Find where the given text appears and provide that cell's center as [X, Y] coordinate. 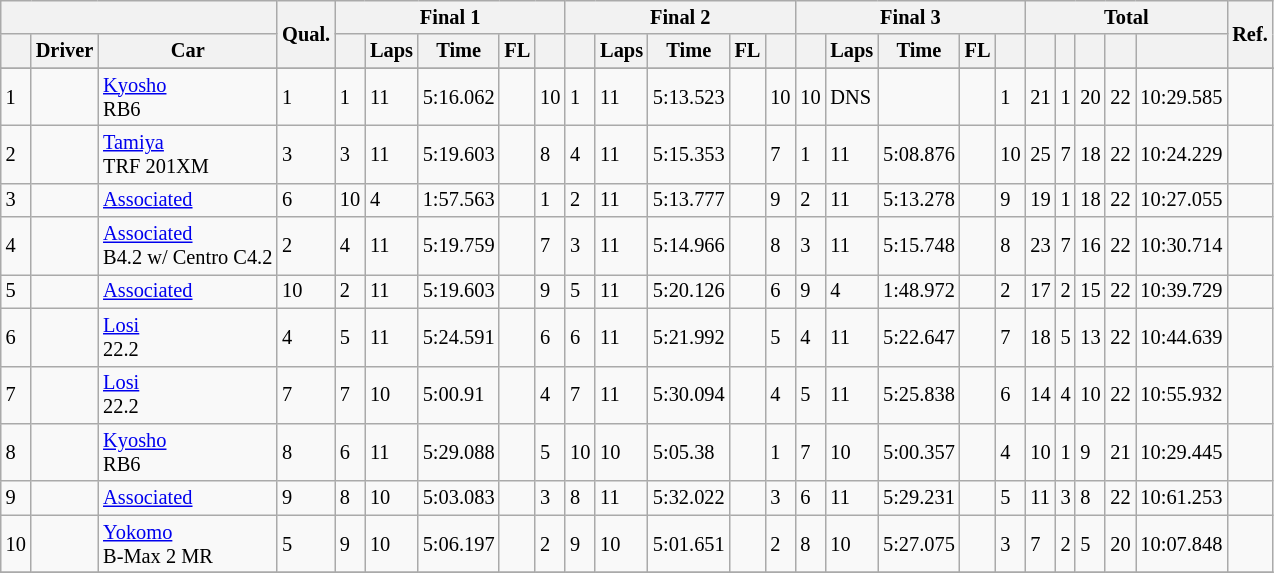
Car [188, 51]
5:29.231 [919, 498]
10:29.445 [1182, 452]
5:29.088 [459, 452]
23 [1041, 246]
5:13.278 [919, 200]
Driver [64, 51]
5:00.357 [919, 452]
17 [1041, 291]
5:00.91 [459, 395]
5:15.353 [689, 154]
5:06.197 [459, 544]
5:03.083 [459, 498]
5:08.876 [919, 154]
Tamiya TRF 201XM [188, 154]
5:01.651 [689, 544]
DNS [852, 97]
10:39.729 [1182, 291]
Qual. [306, 34]
5:30.094 [689, 395]
1:48.972 [919, 291]
1:57.563 [459, 200]
13 [1090, 337]
Yokomo B-Max 2 MR [188, 544]
10:30.714 [1182, 246]
19 [1041, 200]
25 [1041, 154]
5:21.992 [689, 337]
5:25.838 [919, 395]
10:07.848 [1182, 544]
10:29.585 [1182, 97]
Final 2 [680, 17]
5:13.523 [689, 97]
5:14.966 [689, 246]
5:19.759 [459, 246]
10:55.932 [1182, 395]
5:27.075 [919, 544]
5:13.777 [689, 200]
10:44.639 [1182, 337]
Final 1 [450, 17]
Associated B4.2 w/ Centro C4.2 [188, 246]
5:32.022 [689, 498]
5:15.748 [919, 246]
5:24.591 [459, 337]
5:16.062 [459, 97]
16 [1090, 246]
10:27.055 [1182, 200]
Ref. [1250, 34]
14 [1041, 395]
5:22.647 [919, 337]
10:61.253 [1182, 498]
5:05.38 [689, 452]
5:20.126 [689, 291]
15 [1090, 291]
Total [1127, 17]
10:24.229 [1182, 154]
Final 3 [910, 17]
